Output the [X, Y] coordinate of the center of the cell containing the given text.  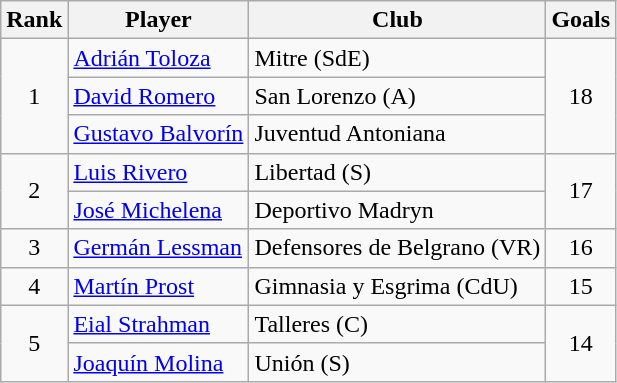
3 [34, 248]
David Romero [158, 96]
18 [581, 96]
Juventud Antoniana [398, 134]
Player [158, 20]
16 [581, 248]
Luis Rivero [158, 172]
Eial Strahman [158, 324]
15 [581, 286]
Defensores de Belgrano (VR) [398, 248]
Gustavo Balvorín [158, 134]
14 [581, 343]
José Michelena [158, 210]
Talleres (C) [398, 324]
4 [34, 286]
Rank [34, 20]
Unión (S) [398, 362]
Germán Lessman [158, 248]
Mitre (SdE) [398, 58]
San Lorenzo (A) [398, 96]
1 [34, 96]
Libertad (S) [398, 172]
2 [34, 191]
5 [34, 343]
Gimnasia y Esgrima (CdU) [398, 286]
Goals [581, 20]
Deportivo Madryn [398, 210]
Club [398, 20]
17 [581, 191]
Joaquín Molina [158, 362]
Martín Prost [158, 286]
Adrián Toloza [158, 58]
